Detect which cell encompasses the target text, then output its (X, Y) center coordinate. 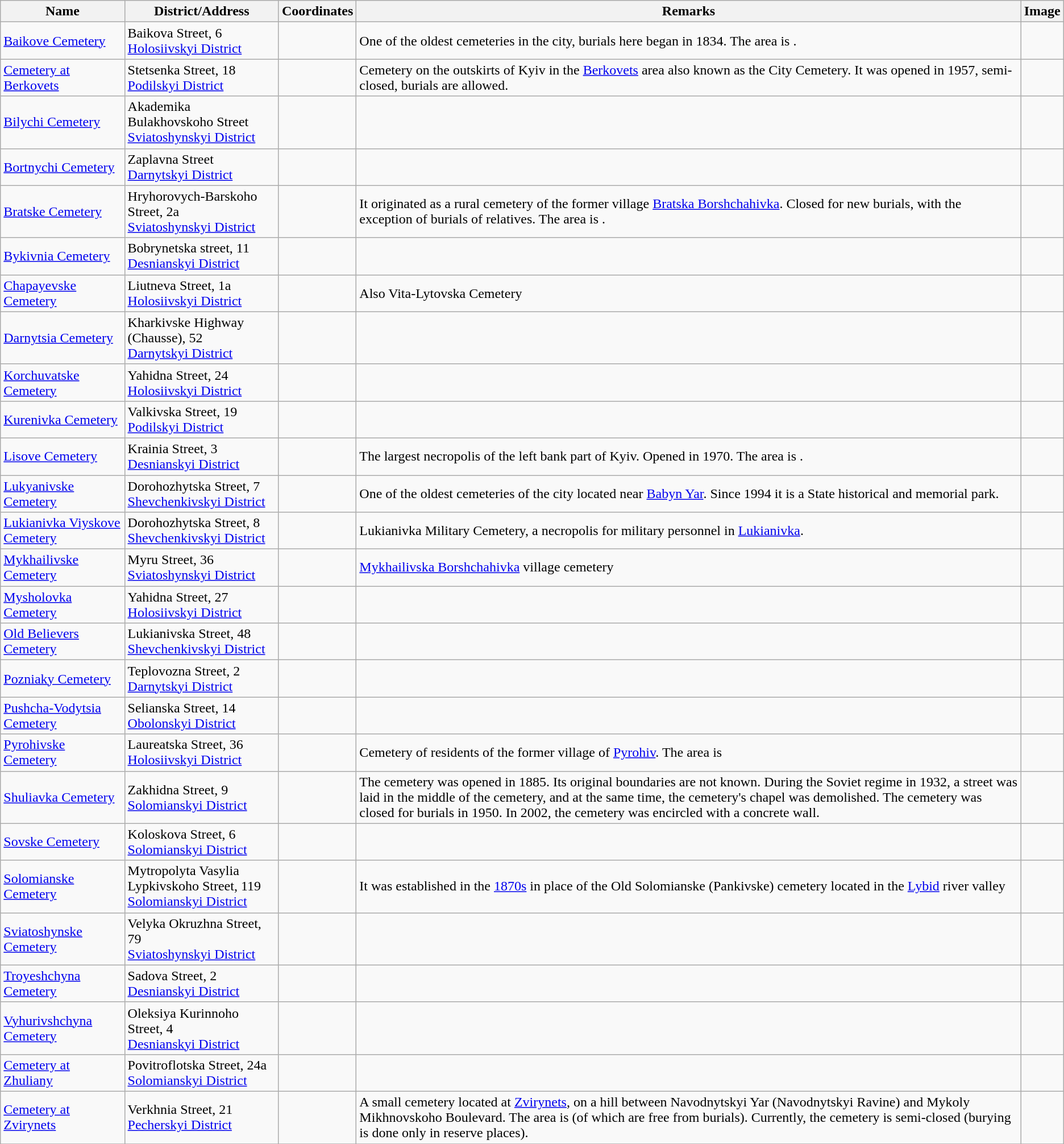
Lukianivka Viyskove Cemetery (63, 531)
Vyhurivshchyna Cemetery (63, 1028)
Mykhailivske Cemetery (63, 567)
Zakhidna Street, 9Solomianskyi District (201, 797)
It was established in the 1870s in place of the Old Solomianske (Pankivske) cemetery located in the Lybid river valley (689, 886)
Shuliavka Cemetery (63, 797)
Dorohozhytska Street, 8Shevchenkivskyi District (201, 531)
Yahidna Street, 24Holosiivskyi District (201, 382)
Troyeshchyna Cemetery (63, 984)
Yahidna Street, 27Holosiivskyi District (201, 605)
Korchuvatske Cemetery (63, 382)
Velyka Okruzhna Street, 79Sviatoshynskyi District (201, 939)
Povitroflotska Street, 24aSolomianskyi District (201, 1072)
The largest necropolis of the left bank part of Kyiv. Opened in 1970. The area is . (689, 456)
Liutneva Street, 1aHolosiivskyi District (201, 293)
Laureatska Street, 36Holosiivskyi District (201, 753)
Cemetery of residents of the former village of Pyrohiv. The area is (689, 753)
Pozniaky Cemetery (63, 679)
Verkhnia Street, 21Pecherskyi District (201, 1117)
Baikove Cemetery (63, 41)
Akademika Bulakhovskoho StreetSviatoshynskyi District (201, 122)
Cemetery at Zhuliany (63, 1072)
Bratske Cemetery (63, 212)
One of the oldest cemeteries of the city located near Babyn Yar. Since 1994 it is a State historical and memorial park. (689, 494)
Cemetery at Berkovets (63, 77)
Mykhailivska Borshchahivka village cemetery (689, 567)
Selianska Street, 14Obolonskyi District (201, 715)
Lisove Cemetery (63, 456)
Sadova Street, 2Desnianskyi District (201, 984)
Myru Street, 36Sviatoshynskyi District (201, 567)
Pushcha-Vodytsia Cemetery (63, 715)
Sovske Cemetery (63, 842)
Zaplavna StreetDarnytskyi District (201, 167)
Cemetery on the outskirts of Kyiv in the Berkovets area also known as the City Cemetery. It was opened in 1957, semi-closed, burials are allowed. (689, 77)
Darnytsia Cemetery (63, 338)
Name (63, 11)
District/Address (201, 11)
Mysholovka Cemetery (63, 605)
Coordinates (317, 11)
Bortnychi Cemetery (63, 167)
Also Vita-Lytovska Cemetery (689, 293)
Kurenivka Cemetery (63, 420)
Pyrohivske Cemetery (63, 753)
Lukianivka Military Cemetery, a necropolis for military personnel in Lukianivka. (689, 531)
Teplovozna Street, 2Darnytskyi District (201, 679)
Koloskova Street, 6Solomianskyi District (201, 842)
Sviatoshynske Cemetery (63, 939)
Lukyanivske Cemetery (63, 494)
Lukianivska Street, 48Shevchenkivskyi District (201, 641)
Kharkivske Highway (Chausse), 52Darnytskyi District (201, 338)
Old Believers Cemetery (63, 641)
Dorohozhytska Street, 7Shevchenkivskyi District (201, 494)
Oleksiya Kurinnoho Street, 4Desnianskyi District (201, 1028)
Bilychi Cemetery (63, 122)
Krainia Street, 3Desnianskyi District (201, 456)
One of the oldest cemeteries in the city, burials here began in 1834. The area is . (689, 41)
Solomianske Cemetery (63, 886)
Mytropolyta Vasylia Lypkivskoho Street, 119Solomianskyi District (201, 886)
Remarks (689, 11)
Valkivska Street, 19Podilskyi District (201, 420)
Bobrynetska street, 11Desnianskyi District (201, 256)
Bykivnia Cemetery (63, 256)
Stetsenka Street, 18Podilskyi District (201, 77)
Cemetery at Zvirynets (63, 1117)
Baikova Street, 6Holosiivskyi District (201, 41)
Chapayevske Cemetery (63, 293)
Image (1042, 11)
Hryhorovych-Barskoho Street, 2aSviatoshynskyi District (201, 212)
